Extract the [x, y] coordinate from the center of the cell holding the provided text.  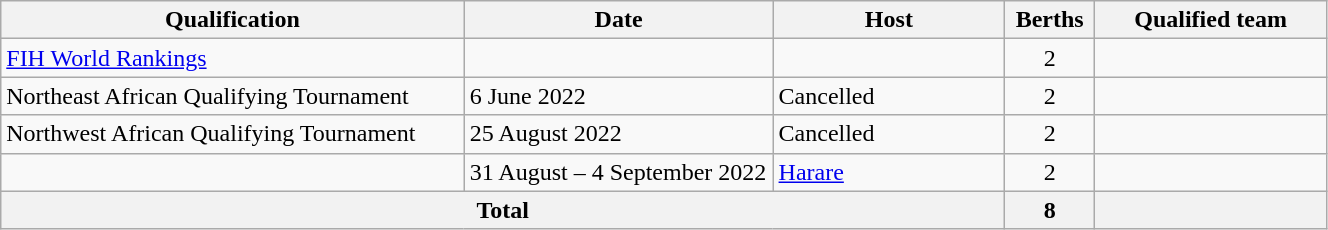
Host [889, 20]
Northwest African Qualifying Tournament [232, 134]
FIH World Rankings [232, 58]
25 August 2022 [618, 134]
8 [1050, 210]
31 August – 4 September 2022 [618, 172]
Total [503, 210]
Harare [889, 172]
Berths [1050, 20]
Northeast African Qualifying Tournament [232, 96]
6 June 2022 [618, 96]
Date [618, 20]
Qualification [232, 20]
Qualified team [1211, 20]
